Return [X, Y] of the center of cell containing provided text 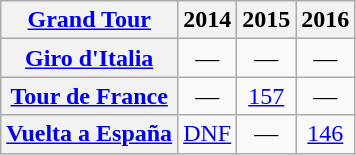
DNF [208, 134]
2015 [266, 20]
Giro d'Italia [90, 58]
157 [266, 96]
2016 [326, 20]
Vuelta a España [90, 134]
2014 [208, 20]
146 [326, 134]
Tour de France [90, 96]
Grand Tour [90, 20]
